Output the [X, Y] coordinate of the center of the cell containing the given text.  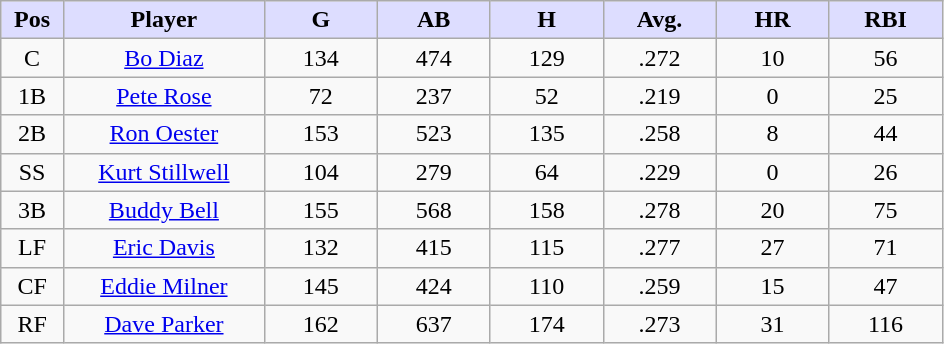
31 [772, 324]
.273 [660, 324]
52 [546, 96]
174 [546, 324]
10 [772, 58]
C [32, 58]
75 [886, 210]
AB [434, 20]
Bo Diaz [164, 58]
116 [886, 324]
132 [320, 248]
SS [32, 172]
47 [886, 286]
HR [772, 20]
27 [772, 248]
RBI [886, 20]
.229 [660, 172]
Eddie Milner [164, 286]
129 [546, 58]
Ron Oester [164, 134]
104 [320, 172]
145 [320, 286]
64 [546, 172]
279 [434, 172]
Kurt Stillwell [164, 172]
CF [32, 286]
158 [546, 210]
134 [320, 58]
Eric Davis [164, 248]
Pos [32, 20]
Avg. [660, 20]
135 [546, 134]
.258 [660, 134]
523 [434, 134]
424 [434, 286]
LF [32, 248]
115 [546, 248]
153 [320, 134]
44 [886, 134]
Buddy Bell [164, 210]
.272 [660, 58]
RF [32, 324]
568 [434, 210]
Dave Parker [164, 324]
H [546, 20]
237 [434, 96]
Pete Rose [164, 96]
637 [434, 324]
Player [164, 20]
.259 [660, 286]
.219 [660, 96]
155 [320, 210]
3B [32, 210]
26 [886, 172]
72 [320, 96]
20 [772, 210]
71 [886, 248]
474 [434, 58]
15 [772, 286]
415 [434, 248]
2B [32, 134]
.278 [660, 210]
1B [32, 96]
25 [886, 96]
.277 [660, 248]
56 [886, 58]
8 [772, 134]
G [320, 20]
162 [320, 324]
110 [546, 286]
